Return the [x, y] coordinate for the center point of the cell that contains the specified text.  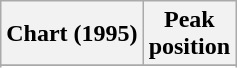
Peakposition [189, 34]
Chart (1995) [72, 34]
